Capture the cell that displays the provided text and extract its [x, y] central coordinate. 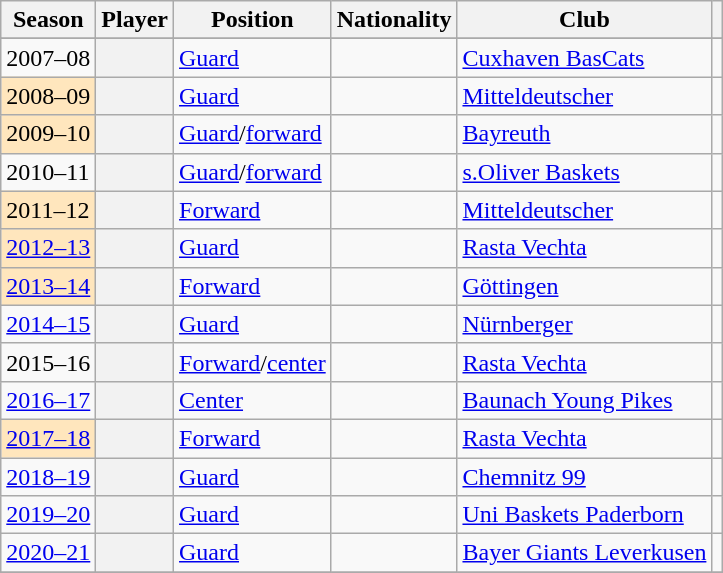
Center [253, 400]
Position [253, 20]
2007–08 [48, 58]
2010–11 [48, 172]
Season [48, 20]
2019–20 [48, 515]
Cuxhaven BasCats [584, 58]
Chemnitz 99 [584, 477]
2012–13 [48, 248]
Baunach Young Pikes [584, 400]
2020–21 [48, 553]
2017–18 [48, 438]
2015–16 [48, 362]
2018–19 [48, 477]
Nationality [394, 20]
2009–10 [48, 134]
Forward/center [253, 362]
Bayreuth [584, 134]
Club [584, 20]
s.Oliver Baskets [584, 172]
Göttingen [584, 286]
Player [135, 20]
2011–12 [48, 210]
2016–17 [48, 400]
Bayer Giants Leverkusen [584, 553]
2008–09 [48, 96]
Nürnberger [584, 324]
2013–14 [48, 286]
Uni Baskets Paderborn [584, 515]
2014–15 [48, 324]
